Identify which cell holds the provided text, then report its (x, y) central coordinate. 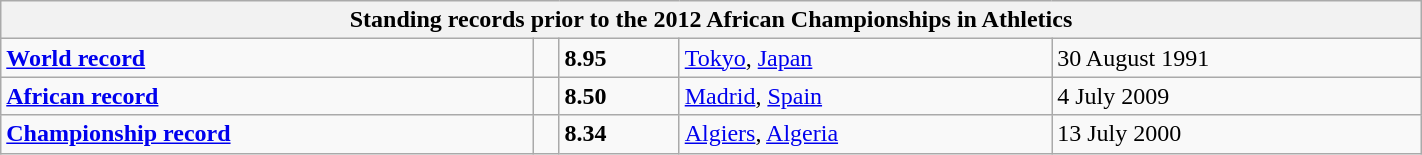
8.34 (619, 134)
4 July 2009 (1237, 96)
African record (268, 96)
World record (268, 58)
Championship record (268, 134)
Madrid, Spain (865, 96)
Algiers, Algeria (865, 134)
8.95 (619, 58)
13 July 2000 (1237, 134)
Standing records prior to the 2012 African Championships in Athletics (711, 20)
Tokyo, Japan (865, 58)
8.50 (619, 96)
30 August 1991 (1237, 58)
